Detect which cell encompasses the target text, then output its [x, y] center coordinate. 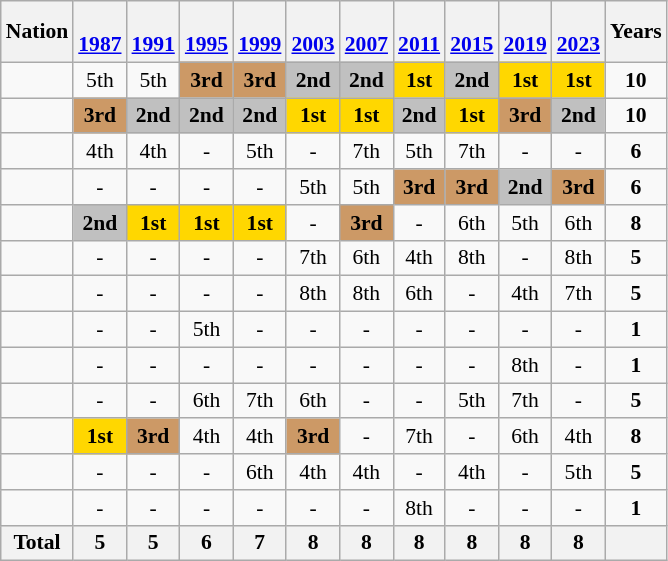
2011 [419, 32]
Total [37, 543]
2015 [472, 32]
1995 [206, 32]
1991 [154, 32]
1987 [100, 32]
2007 [366, 32]
7 [260, 543]
1999 [260, 32]
2023 [578, 32]
Years [636, 32]
2019 [524, 32]
Nation [37, 32]
2003 [312, 32]
